Capture the cell that displays the provided text and extract its (X, Y) central coordinate. 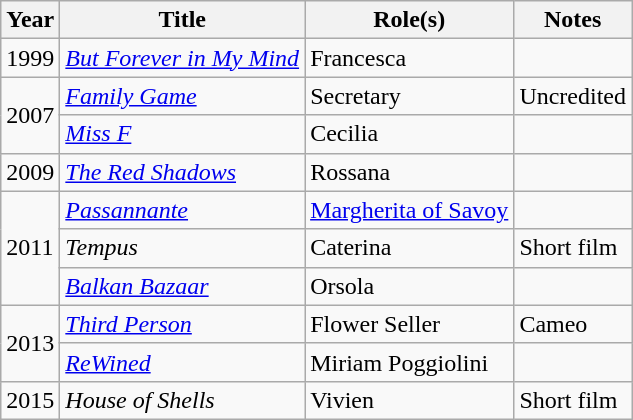
Notes (573, 20)
Orsola (410, 286)
But Forever in My Mind (182, 58)
Margherita of Savoy (410, 210)
Cecilia (410, 134)
Caterina (410, 248)
Cameo (573, 324)
Miss F (182, 134)
2015 (30, 400)
House of Shells (182, 400)
Year (30, 20)
Flower Seller (410, 324)
The Red Shadows (182, 172)
Balkan Bazaar (182, 286)
ReWined (182, 362)
2007 (30, 115)
Francesca (410, 58)
Role(s) (410, 20)
Family Game (182, 96)
2011 (30, 248)
2009 (30, 172)
Passannante (182, 210)
Third Person (182, 324)
Secretary (410, 96)
Title (182, 20)
1999 (30, 58)
Vivien (410, 400)
Rossana (410, 172)
Uncredited (573, 96)
Miriam Poggiolini (410, 362)
Tempus (182, 248)
2013 (30, 343)
